From the cell containing the given text, extract its center point as [X, Y] coordinate. 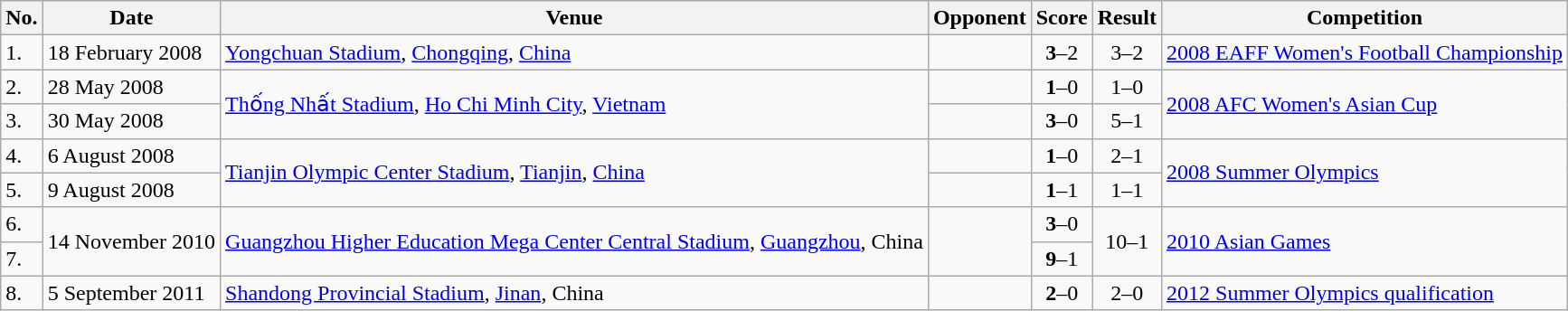
1. [22, 52]
Thống Nhất Stadium, Ho Chi Minh City, Vietnam [575, 104]
2–1 [1127, 155]
Score [1062, 18]
Opponent [979, 18]
Venue [575, 18]
4. [22, 155]
10–1 [1127, 241]
2010 Asian Games [1365, 241]
2008 Summer Olympics [1365, 173]
Tianjin Olympic Center Stadium, Tianjin, China [575, 173]
14 November 2010 [131, 241]
5–1 [1127, 121]
2. [22, 87]
30 May 2008 [131, 121]
Competition [1365, 18]
Shandong Provincial Stadium, Jinan, China [575, 293]
7. [22, 259]
9–1 [1062, 259]
9 August 2008 [131, 190]
18 February 2008 [131, 52]
Date [131, 18]
5 September 2011 [131, 293]
Yongchuan Stadium, Chongqing, China [575, 52]
2012 Summer Olympics qualification [1365, 293]
No. [22, 18]
3. [22, 121]
6. [22, 224]
2008 AFC Women's Asian Cup [1365, 104]
8. [22, 293]
5. [22, 190]
Guangzhou Higher Education Mega Center Central Stadium, Guangzhou, China [575, 241]
Result [1127, 18]
2008 EAFF Women's Football Championship [1365, 52]
6 August 2008 [131, 155]
28 May 2008 [131, 87]
